Return (X, Y) of the center of cell containing provided text 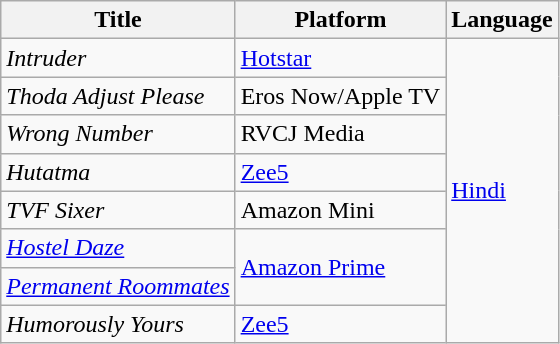
RVCJ Media (340, 134)
Amazon Prime (340, 267)
Humorously Yours (118, 324)
Permanent Roommates (118, 286)
Language (502, 20)
Title (118, 20)
Platform (340, 20)
Wrong Number (118, 134)
TVF Sixer (118, 210)
Hostel Daze (118, 248)
Eros Now/Apple TV (340, 96)
Intruder (118, 58)
Thoda Adjust Please (118, 96)
Hutatma (118, 172)
Amazon Mini (340, 210)
Hindi (502, 191)
Hotstar (340, 58)
